Identify which cell holds the provided text, then report its (X, Y) central coordinate. 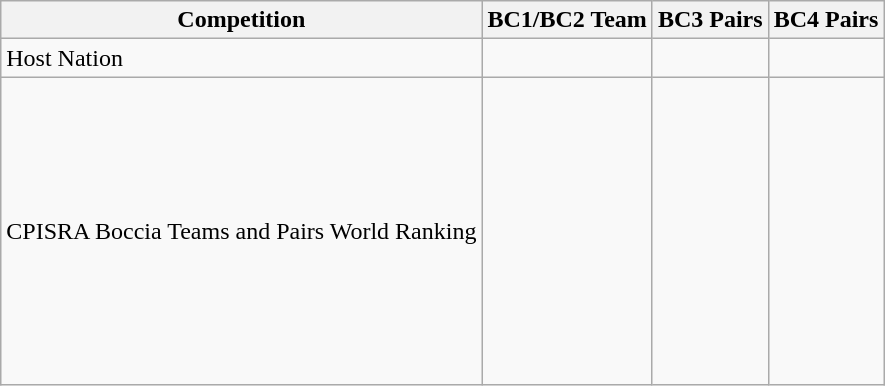
CPISRA Boccia Teams and Pairs World Ranking (242, 231)
BC4 Pairs (826, 20)
Competition (242, 20)
BC3 Pairs (710, 20)
Host Nation (242, 58)
BC1/BC2 Team (567, 20)
